Return the [x, y] coordinate for the center point of the cell that contains the specified text.  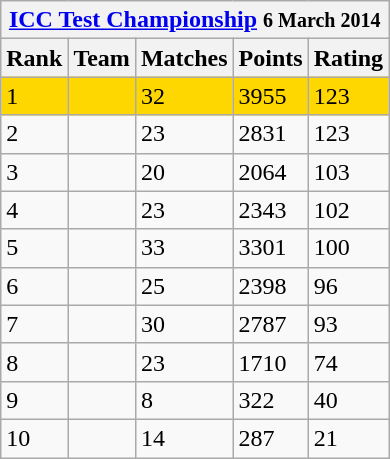
74 [348, 362]
Rank [34, 58]
Team [102, 58]
3955 [270, 96]
ICC Test Championship 6 March 2014 [195, 20]
4 [34, 210]
322 [270, 400]
2064 [270, 172]
96 [348, 286]
2831 [270, 134]
93 [348, 324]
1710 [270, 362]
287 [270, 438]
14 [184, 438]
9 [34, 400]
103 [348, 172]
10 [34, 438]
30 [184, 324]
3301 [270, 248]
2398 [270, 286]
Rating [348, 58]
5 [34, 248]
100 [348, 248]
2787 [270, 324]
2 [34, 134]
1 [34, 96]
40 [348, 400]
3 [34, 172]
2343 [270, 210]
25 [184, 286]
6 [34, 286]
7 [34, 324]
Matches [184, 58]
Points [270, 58]
102 [348, 210]
21 [348, 438]
20 [184, 172]
32 [184, 96]
33 [184, 248]
